Identify which cell holds the provided text, then report its [X, Y] central coordinate. 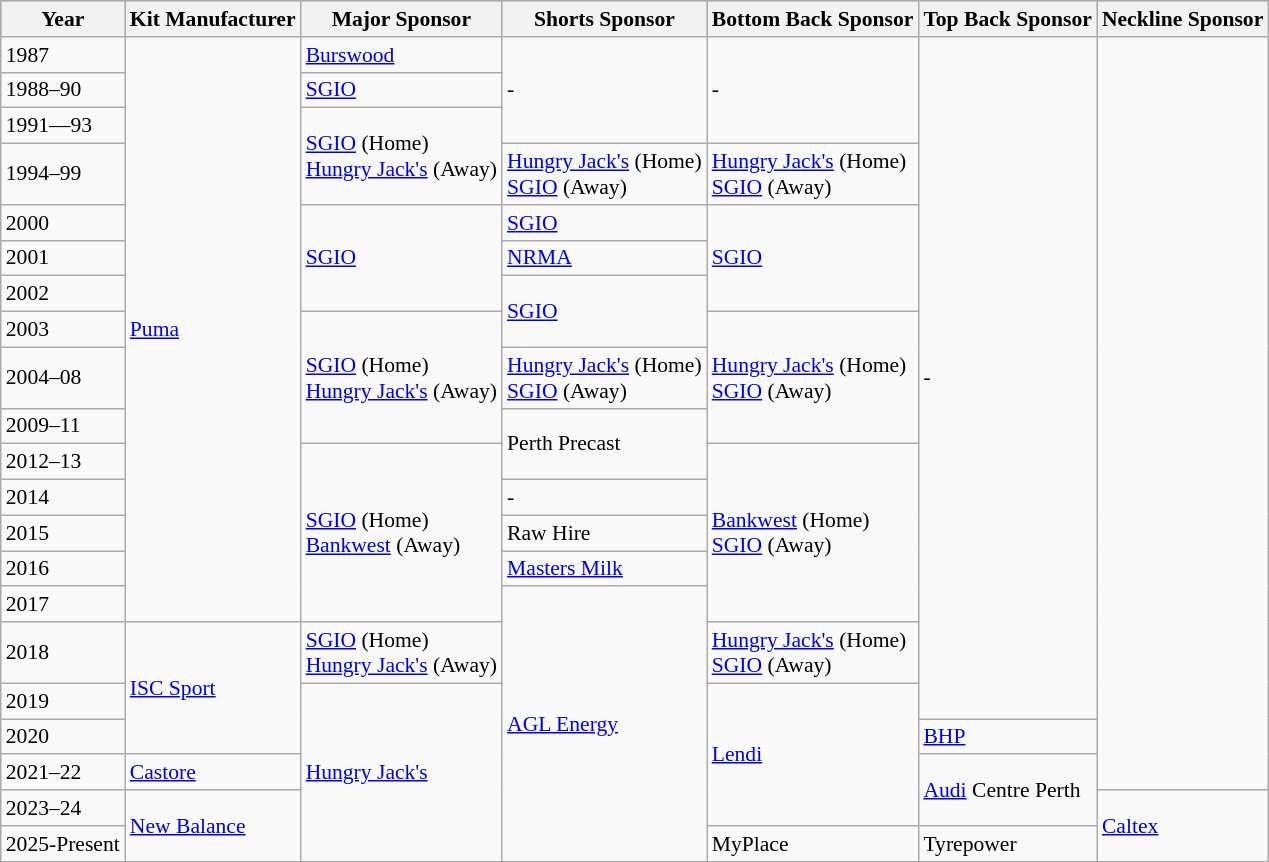
Bottom Back Sponsor [813, 19]
2001 [63, 258]
BHP [1007, 737]
Burswood [402, 55]
Major Sponsor [402, 19]
Neckline Sponsor [1182, 19]
AGL Energy [604, 724]
Hungry Jack's [402, 772]
2014 [63, 498]
SGIO (Home)Bankwest (Away) [402, 533]
Shorts Sponsor [604, 19]
Castore [213, 773]
2002 [63, 294]
2000 [63, 223]
New Balance [213, 826]
2017 [63, 605]
Caltex [1182, 826]
Raw Hire [604, 533]
2003 [63, 330]
Kit Manufacturer [213, 19]
2019 [63, 701]
Masters Milk [604, 569]
2025-Present [63, 844]
2004–08 [63, 378]
Year [63, 19]
2020 [63, 737]
Audi Centre Perth [1007, 790]
2009–11 [63, 426]
1991—93 [63, 126]
2018 [63, 652]
Perth Precast [604, 444]
Puma [213, 330]
MyPlace [813, 844]
Lendi [813, 754]
1994–99 [63, 174]
ISC Sport [213, 688]
2016 [63, 569]
1988–90 [63, 90]
Tyrepower [1007, 844]
Bankwest (Home)SGIO (Away) [813, 533]
2023–24 [63, 808]
1987 [63, 55]
2012–13 [63, 462]
NRMA [604, 258]
2021–22 [63, 773]
Top Back Sponsor [1007, 19]
2015 [63, 533]
